Provide the (x, y) coordinate of the cell's center where the given text is located.  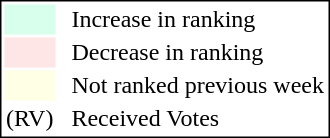
Received Votes (198, 119)
Decrease in ranking (198, 53)
Not ranked previous week (198, 85)
Increase in ranking (198, 19)
(RV) (29, 119)
